From the cell containing the given text, extract its center point as (x, y) coordinate. 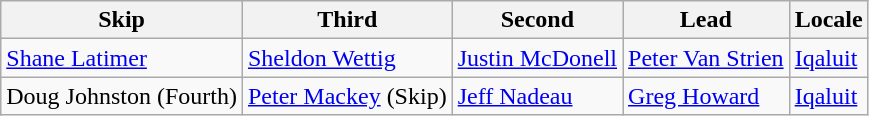
Sheldon Wettig (347, 58)
Greg Howard (706, 96)
Skip (122, 20)
Third (347, 20)
Second (537, 20)
Locale (828, 20)
Jeff Nadeau (537, 96)
Shane Latimer (122, 58)
Peter Mackey (Skip) (347, 96)
Doug Johnston (Fourth) (122, 96)
Peter Van Strien (706, 58)
Justin McDonell (537, 58)
Lead (706, 20)
